Return the (x, y) coordinate for the center point of the cell that contains the specified text.  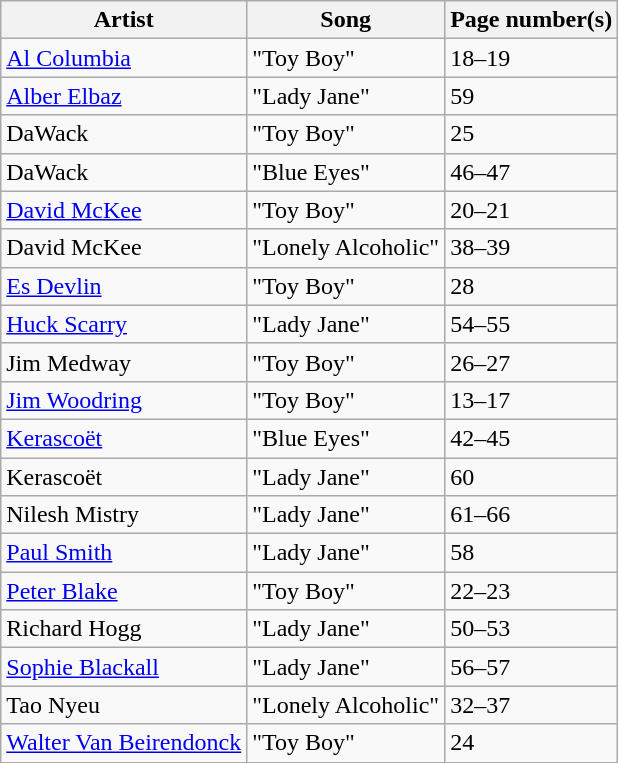
20–21 (532, 210)
61–66 (532, 515)
Artist (124, 20)
Al Columbia (124, 58)
54–55 (532, 324)
Huck Scarry (124, 324)
58 (532, 553)
28 (532, 286)
13–17 (532, 400)
Tao Nyeu (124, 705)
Jim Medway (124, 362)
46–47 (532, 172)
Sophie Blackall (124, 667)
Alber Elbaz (124, 96)
Es Devlin (124, 286)
24 (532, 743)
22–23 (532, 591)
Jim Woodring (124, 400)
60 (532, 477)
Walter Van Beirendonck (124, 743)
Nilesh Mistry (124, 515)
50–53 (532, 629)
Page number(s) (532, 20)
Paul Smith (124, 553)
Richard Hogg (124, 629)
Peter Blake (124, 591)
26–27 (532, 362)
38–39 (532, 248)
32–37 (532, 705)
59 (532, 96)
42–45 (532, 438)
Song (346, 20)
18–19 (532, 58)
25 (532, 134)
56–57 (532, 667)
